Output the [X, Y] coordinate of the center of the cell containing the given text.  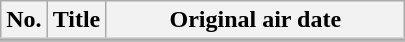
Title [76, 21]
No. [24, 21]
Original air date [256, 21]
